Locate the cell with the specified text and output its (X, Y) center coordinate. 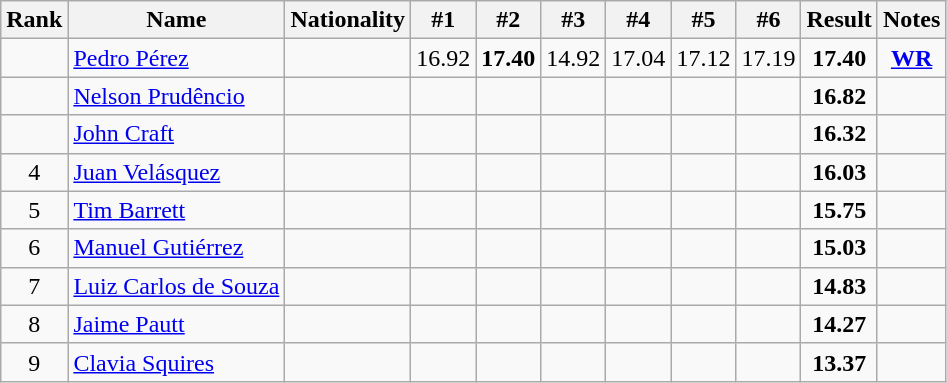
#6 (768, 20)
5 (34, 210)
John Craft (176, 134)
#4 (638, 20)
WR (911, 58)
Nelson Prudêncio (176, 96)
#3 (574, 20)
16.92 (444, 58)
13.37 (839, 362)
14.92 (574, 58)
16.32 (839, 134)
15.03 (839, 248)
Luiz Carlos de Souza (176, 286)
17.19 (768, 58)
Pedro Pérez (176, 58)
14.83 (839, 286)
Manuel Gutiérrez (176, 248)
Rank (34, 20)
9 (34, 362)
15.75 (839, 210)
8 (34, 324)
16.82 (839, 96)
Nationality (348, 20)
7 (34, 286)
Notes (911, 20)
Clavia Squires (176, 362)
#2 (508, 20)
17.04 (638, 58)
Tim Barrett (176, 210)
#5 (704, 20)
14.27 (839, 324)
16.03 (839, 172)
#1 (444, 20)
6 (34, 248)
4 (34, 172)
Name (176, 20)
17.12 (704, 58)
Jaime Pautt (176, 324)
Result (839, 20)
Juan Velásquez (176, 172)
